Output the [x, y] coordinate of the center of the cell containing the given text.  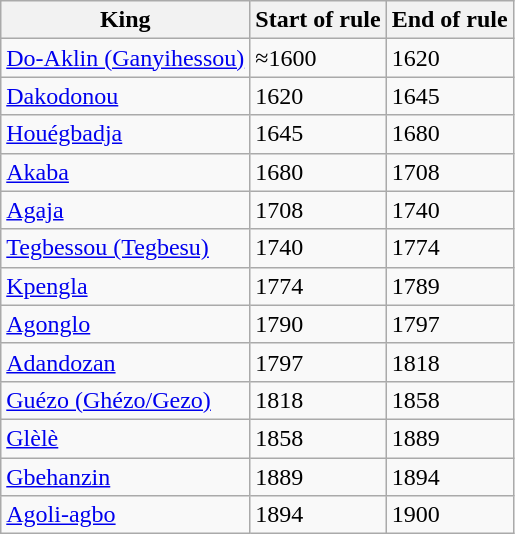
End of rule [450, 20]
Start of rule [318, 20]
1790 [318, 324]
Dakodonou [126, 96]
Agonglo [126, 324]
Do-Aklin (Ganyihessou) [126, 58]
Tegbessou (Tegbesu) [126, 248]
1789 [450, 286]
Houégbadja [126, 134]
Kpengla [126, 286]
Agaja [126, 210]
Gbehanzin [126, 477]
Glèlè [126, 438]
Agoli-agbo [126, 515]
Adandozan [126, 362]
1900 [450, 515]
King [126, 20]
Guézo (Ghézo/Gezo) [126, 400]
≈1600 [318, 58]
Akaba [126, 172]
